Detect which cell encompasses the target text, then output its (X, Y) center coordinate. 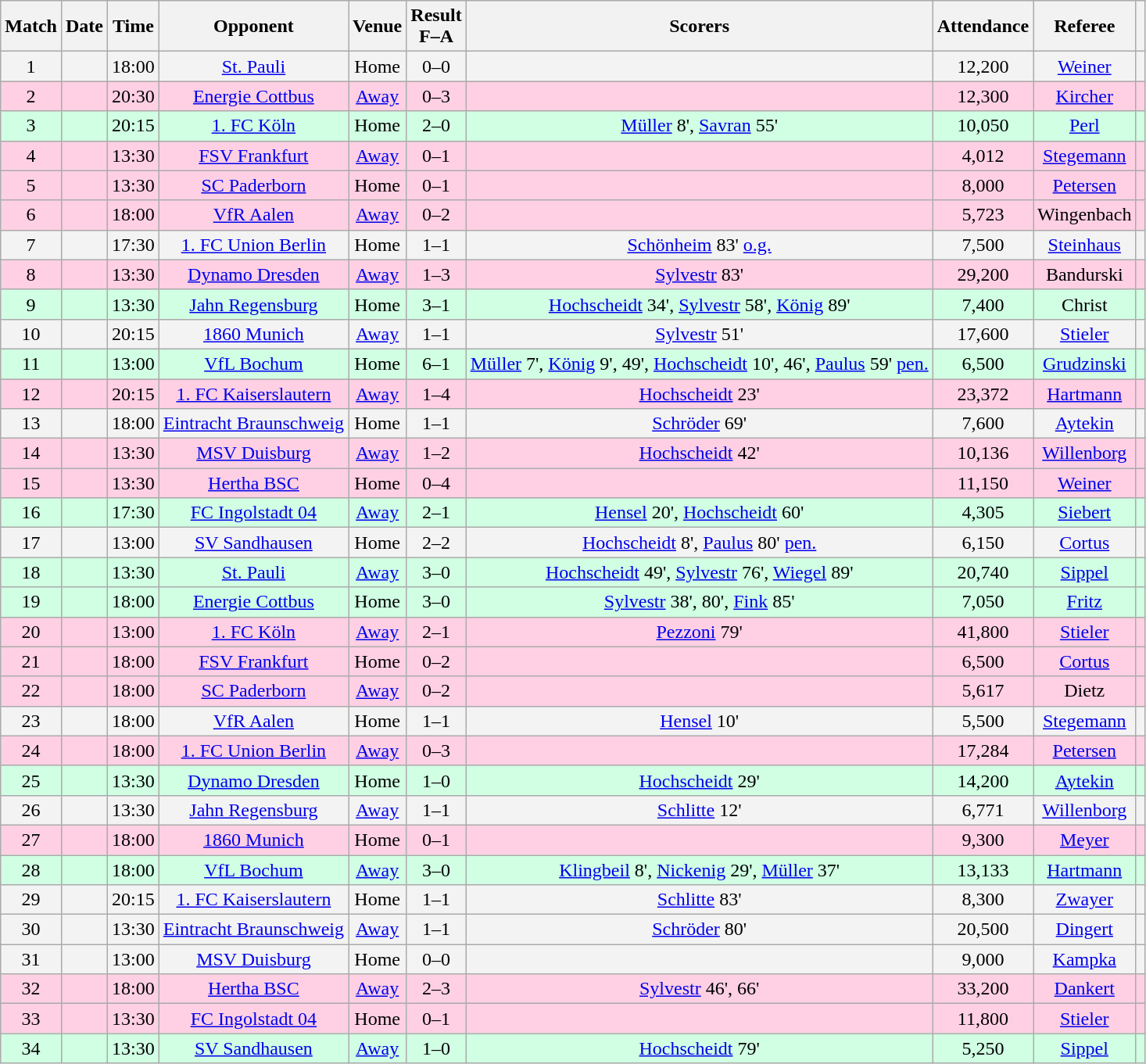
1–4 (436, 393)
20:30 (134, 96)
14 (31, 453)
Meyer (1085, 840)
Hochscheidt 79' (699, 1048)
12,200 (983, 66)
2–2 (436, 543)
6,150 (983, 543)
23 (31, 721)
5,250 (983, 1048)
15 (31, 483)
Hochscheidt 42' (699, 453)
9,000 (983, 959)
Attendance (983, 27)
6,771 (983, 810)
Christ (1085, 304)
9 (31, 304)
7,600 (983, 424)
2–0 (436, 126)
12,300 (983, 96)
4 (31, 156)
17 (31, 543)
17,284 (983, 751)
Opponent (253, 27)
34 (31, 1048)
Sylvestr 38', 80', Fink 85' (699, 602)
4,012 (983, 156)
10 (31, 334)
Hochscheidt 29' (699, 780)
Hensel 10' (699, 721)
23,372 (983, 393)
20 (31, 632)
Müller 7', König 9', 49', Hochscheidt 10', 46', Paulus 59' pen. (699, 364)
16 (31, 513)
25 (31, 780)
Schröder 69' (699, 424)
Kampka (1085, 959)
Schönheim 83' o.g. (699, 245)
41,800 (983, 632)
18 (31, 572)
Hochscheidt 23' (699, 393)
Grudzinski (1085, 364)
Sylvestr 51' (699, 334)
17,600 (983, 334)
4,305 (983, 513)
11 (31, 364)
1–3 (436, 274)
32 (31, 989)
Hochscheidt 34', Sylvestr 58', König 89' (699, 304)
Hochscheidt 49', Sylvestr 76', Wiegel 89' (699, 572)
8 (31, 274)
27 (31, 840)
24 (31, 751)
11,150 (983, 483)
7,500 (983, 245)
Sylvestr 83' (699, 274)
Dingert (1085, 930)
2–3 (436, 989)
13,133 (983, 870)
5 (31, 185)
7,050 (983, 602)
31 (31, 959)
Fritz (1085, 602)
10,050 (983, 126)
1–2 (436, 453)
Kircher (1085, 96)
8,300 (983, 900)
5,500 (983, 721)
Zwayer (1085, 900)
Referee (1085, 27)
29,200 (983, 274)
10,136 (983, 453)
7,400 (983, 304)
1 (31, 66)
9,300 (983, 840)
3–1 (436, 304)
13 (31, 424)
26 (31, 810)
5,723 (983, 215)
Schröder 80' (699, 930)
20,500 (983, 930)
Dietz (1085, 691)
8,000 (983, 185)
30 (31, 930)
Schlitte 83' (699, 900)
Scorers (699, 27)
6–1 (436, 364)
6 (31, 215)
2 (31, 96)
7 (31, 245)
3 (31, 126)
Dankert (1085, 989)
33,200 (983, 989)
Wingenbach (1085, 215)
Pezzoni 79' (699, 632)
Schlitte 12' (699, 810)
Müller 8', Savran 55' (699, 126)
Steinhaus (1085, 245)
Hochscheidt 8', Paulus 80' pen. (699, 543)
Hensel 20', Hochscheidt 60' (699, 513)
Time (134, 27)
Perl (1085, 126)
0–4 (436, 483)
22 (31, 691)
28 (31, 870)
19 (31, 602)
29 (31, 900)
Match (31, 27)
Date (84, 27)
20,740 (983, 572)
14,200 (983, 780)
Siebert (1085, 513)
Bandurski (1085, 274)
Venue (378, 27)
Klingbeil 8', Nickenig 29', Müller 37' (699, 870)
Sylvestr 46', 66' (699, 989)
11,800 (983, 1019)
33 (31, 1019)
5,617 (983, 691)
ResultF–A (436, 27)
21 (31, 661)
12 (31, 393)
